Locate the cell with the specified text and output its [X, Y] center coordinate. 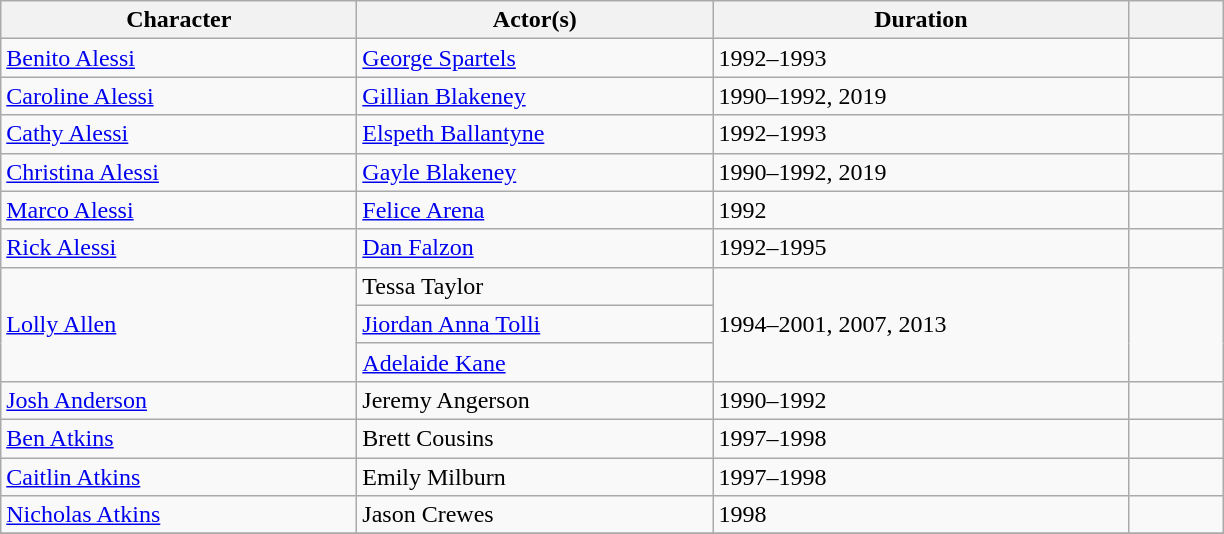
Rick Alessi [179, 248]
Caroline Alessi [179, 96]
Jiordan Anna Tolli [535, 324]
Emily Milburn [535, 477]
1990–1992 [921, 400]
Caitlin Atkins [179, 477]
1994–2001, 2007, 2013 [921, 324]
1992–1995 [921, 248]
Lolly Allen [179, 324]
George Spartels [535, 58]
Jeremy Angerson [535, 400]
Duration [921, 20]
Cathy Alessi [179, 134]
Adelaide Kane [535, 362]
Felice Arena [535, 210]
Gillian Blakeney [535, 96]
Marco Alessi [179, 210]
Brett Cousins [535, 438]
Gayle Blakeney [535, 172]
Jason Crewes [535, 515]
Character [179, 20]
Elspeth Ballantyne [535, 134]
Dan Falzon [535, 248]
Benito Alessi [179, 58]
1992 [921, 210]
Actor(s) [535, 20]
Christina Alessi [179, 172]
Tessa Taylor [535, 286]
Josh Anderson [179, 400]
Nicholas Atkins [179, 515]
Ben Atkins [179, 438]
1998 [921, 515]
